Detect which cell encompasses the target text, then output its (X, Y) center coordinate. 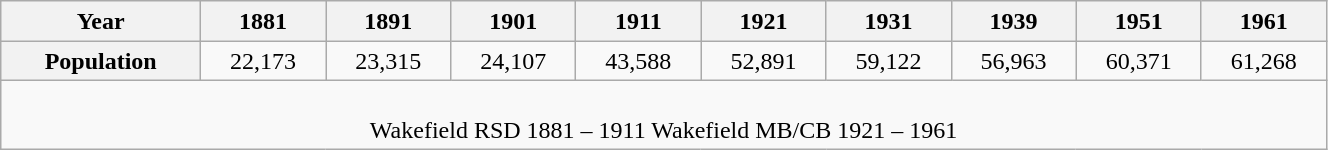
1961 (1264, 21)
52,891 (764, 61)
1951 (1138, 21)
1881 (264, 21)
60,371 (1138, 61)
43,588 (638, 61)
Population (101, 61)
1891 (388, 21)
22,173 (264, 61)
59,122 (888, 61)
1921 (764, 21)
1901 (514, 21)
1939 (1014, 21)
1911 (638, 21)
1931 (888, 21)
Year (101, 21)
23,315 (388, 61)
61,268 (1264, 61)
24,107 (514, 61)
56,963 (1014, 61)
Wakefield RSD 1881 – 1911 Wakefield MB/CB 1921 – 1961 (664, 114)
